Locate the cell with the specified text and output its (x, y) center coordinate. 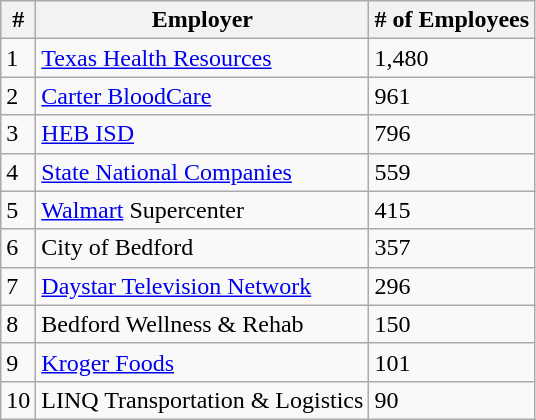
357 (452, 248)
6 (18, 248)
961 (452, 96)
Carter BloodCare (202, 96)
415 (452, 210)
5 (18, 210)
Kroger Foods (202, 362)
Daystar Television Network (202, 286)
9 (18, 362)
Texas Health Resources (202, 58)
101 (452, 362)
# of Employees (452, 20)
City of Bedford (202, 248)
2 (18, 96)
10 (18, 400)
8 (18, 324)
7 (18, 286)
HEB ISD (202, 134)
1 (18, 58)
Bedford Wellness & Rehab (202, 324)
Walmart Supercenter (202, 210)
559 (452, 172)
1,480 (452, 58)
3 (18, 134)
# (18, 20)
State National Companies (202, 172)
Employer (202, 20)
4 (18, 172)
296 (452, 286)
LINQ Transportation & Logistics (202, 400)
90 (452, 400)
150 (452, 324)
796 (452, 134)
